Find where the given text appears and provide that cell's center as (X, Y) coordinate. 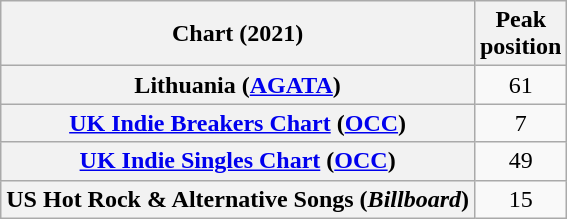
Peak position (520, 34)
49 (520, 161)
15 (520, 199)
Lithuania (AGATA) (238, 85)
UK Indie Singles Chart (OCC) (238, 161)
US Hot Rock & Alternative Songs (Billboard) (238, 199)
7 (520, 123)
UK Indie Breakers Chart (OCC) (238, 123)
61 (520, 85)
Chart (2021) (238, 34)
